Determine the [X, Y] coordinate at the center of the cell enclosing the given text.  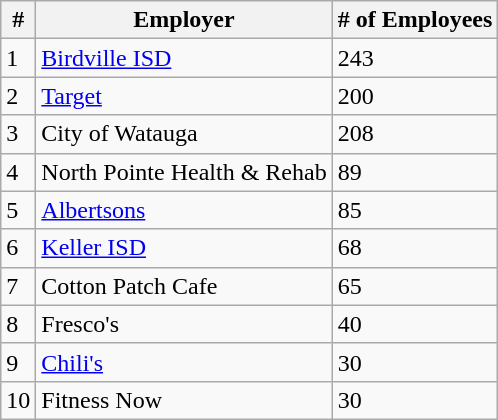
3 [18, 134]
40 [415, 324]
7 [18, 286]
2 [18, 96]
North Pointe Health & Rehab [184, 172]
10 [18, 400]
243 [415, 58]
Fresco's [184, 324]
1 [18, 58]
65 [415, 286]
4 [18, 172]
68 [415, 248]
Albertsons [184, 210]
85 [415, 210]
Chili's [184, 362]
Cotton Patch Cafe [184, 286]
City of Watauga [184, 134]
9 [18, 362]
208 [415, 134]
5 [18, 210]
8 [18, 324]
200 [415, 96]
Target [184, 96]
Keller ISD [184, 248]
Fitness Now [184, 400]
Birdville ISD [184, 58]
Employer [184, 20]
89 [415, 172]
# [18, 20]
# of Employees [415, 20]
6 [18, 248]
